Return [x, y] of the center of cell containing provided text 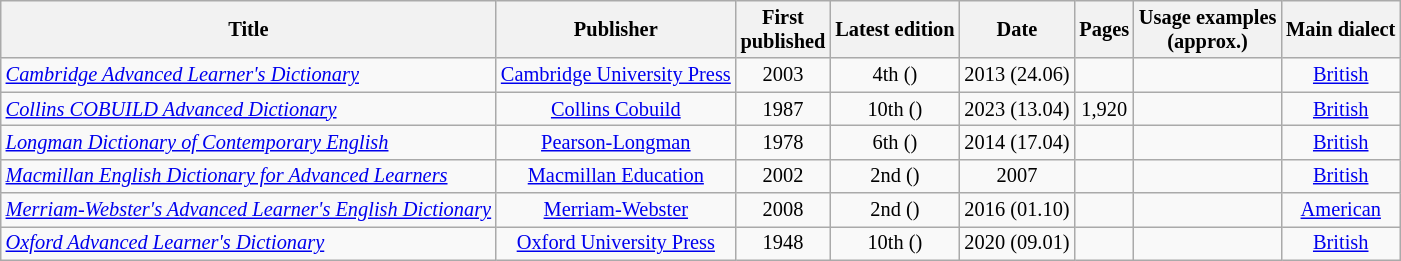
Publisher [616, 29]
2013 (24.06) [1016, 75]
Oxford University Press [616, 243]
Date [1016, 29]
Main dialect [1340, 29]
Firstpublished [784, 29]
Merriam-Webster [616, 210]
American [1340, 210]
Pages [1104, 29]
Merriam-Webster's Advanced Learner's English Dictionary [248, 210]
Macmillan Education [616, 176]
Longman Dictionary of Contemporary English [248, 142]
2008 [784, 210]
Collins Cobuild [616, 109]
Macmillan English Dictionary for Advanced Learners [248, 176]
1978 [784, 142]
Usage examples(approx.) [1208, 29]
1948 [784, 243]
6th () [894, 142]
Title [248, 29]
1,920 [1104, 109]
Cambridge University Press [616, 75]
2016 (01.10) [1016, 210]
1987 [784, 109]
2003 [784, 75]
Pearson-Longman [616, 142]
Collins COBUILD Advanced Dictionary [248, 109]
2023 (13.04) [1016, 109]
2002 [784, 176]
2020 (09.01) [1016, 243]
4th () [894, 75]
2007 [1016, 176]
Cambridge Advanced Learner's Dictionary [248, 75]
Latest edition [894, 29]
Oxford Advanced Learner's Dictionary [248, 243]
2014 (17.04) [1016, 142]
